Detect which cell encompasses the target text, then output its [X, Y] center coordinate. 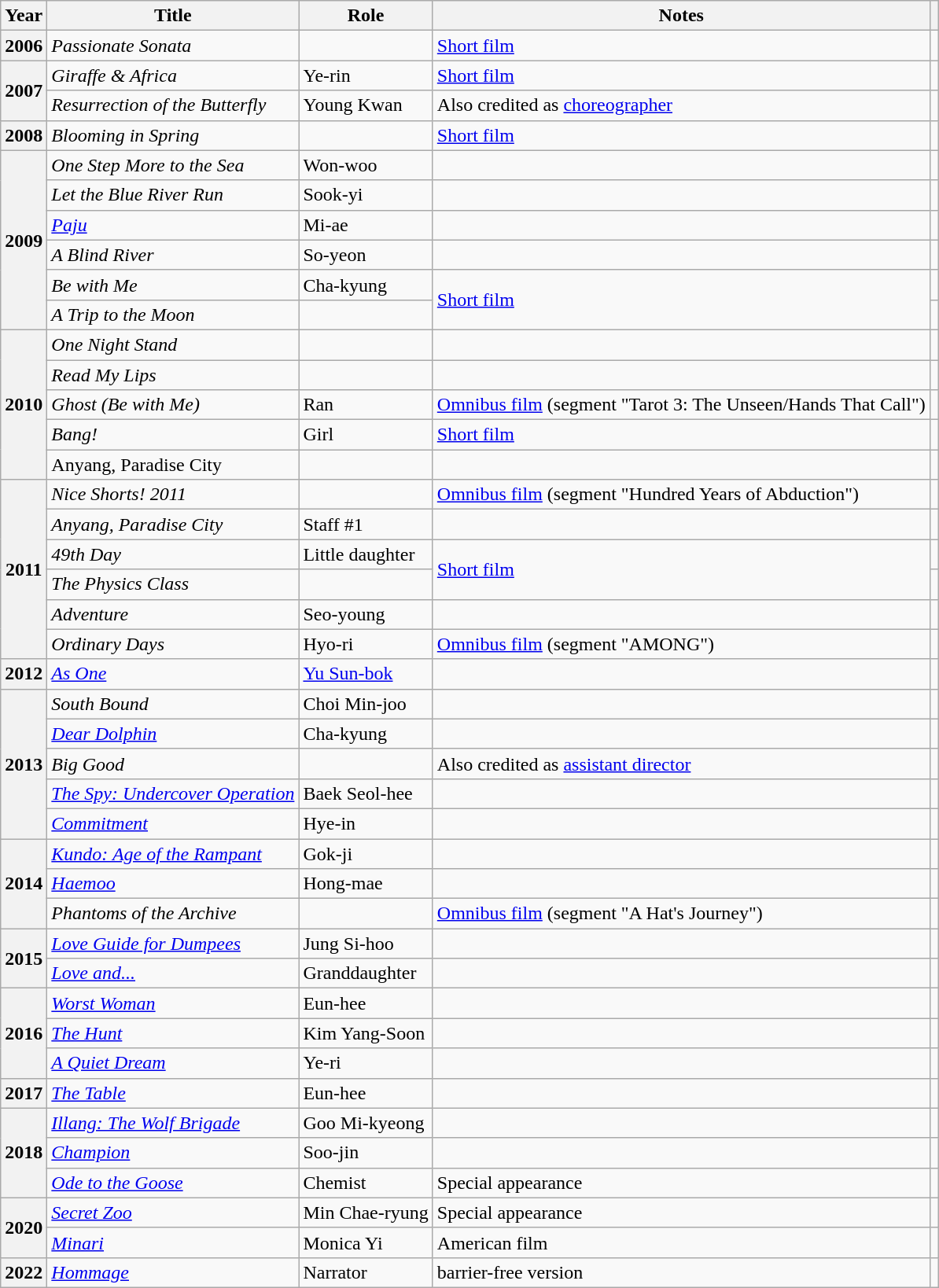
The Spy: Undercover Operation [173, 793]
Giraffe & Africa [173, 75]
2007 [24, 90]
2008 [24, 135]
Role [366, 16]
The Hunt [173, 1033]
Sook-yi [366, 195]
Year [24, 16]
2018 [24, 1153]
One Step More to the Sea [173, 165]
Young Kwan [366, 105]
Adventure [173, 614]
Granddaughter [366, 973]
Soo-jin [366, 1153]
2020 [24, 1227]
Kim Yang-Soon [366, 1033]
Illang: The Wolf Brigade [173, 1123]
Ghost (Be with Me) [173, 405]
2015 [24, 959]
2010 [24, 404]
2006 [24, 46]
So-yeon [366, 255]
Baek Seol-hee [366, 793]
2009 [24, 240]
The Physics Class [173, 584]
Notes [681, 16]
Yu Sun-bok [366, 674]
2012 [24, 674]
The Table [173, 1093]
Hong-mae [366, 884]
Dear Dolphin [173, 734]
2014 [24, 883]
Kundo: Age of the Rampant [173, 853]
As One [173, 674]
Love and... [173, 973]
2022 [24, 1272]
Monica Yi [366, 1242]
Girl [366, 435]
Minari [173, 1242]
Mi-ae [366, 225]
Hye-in [366, 823]
Goo Mi-kyeong [366, 1123]
Omnibus film (segment "Tarot 3: The Unseen/Hands That Call") [681, 405]
Love Guide for Dumpees [173, 944]
Narrator [366, 1272]
Title [173, 16]
2011 [24, 569]
Seo-young [366, 614]
Ran [366, 405]
Resurrection of the Butterfly [173, 105]
Paju [173, 225]
Omnibus film (segment "Hundred Years of Abduction") [681, 495]
Also credited as choreographer [681, 105]
Also credited as assistant director [681, 764]
Staff #1 [366, 524]
Hommage [173, 1272]
Haemoo [173, 884]
Big Good [173, 764]
Secret Zoo [173, 1213]
Be with Me [173, 285]
A Quiet Dream [173, 1063]
Ordinary Days [173, 644]
South Bound [173, 704]
Commitment [173, 823]
Gok-ji [366, 853]
Champion [173, 1153]
One Night Stand [173, 344]
49th Day [173, 554]
Little daughter [366, 554]
Let the Blue River Run [173, 195]
Jung Si-hoo [366, 944]
Ye-rin [366, 75]
Hyo-ri [366, 644]
Chemist [366, 1183]
barrier-free version [681, 1272]
Choi Min-joo [366, 704]
Passionate Sonata [173, 46]
Won-woo [366, 165]
Read My Lips [173, 375]
A Blind River [173, 255]
2016 [24, 1033]
Nice Shorts! 2011 [173, 495]
Min Chae-ryung [366, 1213]
2013 [24, 764]
Omnibus film (segment "AMONG") [681, 644]
Blooming in Spring [173, 135]
Ye-ri [366, 1063]
A Trip to the Moon [173, 315]
Worst Woman [173, 1003]
Ode to the Goose [173, 1183]
Bang! [173, 435]
American film [681, 1242]
Phantoms of the Archive [173, 914]
Omnibus film (segment "A Hat's Journey") [681, 914]
2017 [24, 1093]
